Identify which cell holds the provided text, then report its [x, y] central coordinate. 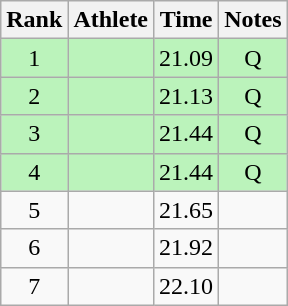
2 [34, 96]
4 [34, 172]
Rank [34, 20]
21.13 [186, 96]
6 [34, 248]
21.65 [186, 210]
7 [34, 286]
Athlete [111, 20]
21.09 [186, 58]
22.10 [186, 286]
1 [34, 58]
21.92 [186, 248]
5 [34, 210]
Notes [253, 20]
Time [186, 20]
3 [34, 134]
